Determine the [x, y] coordinate at the center of the cell enclosing the given text.  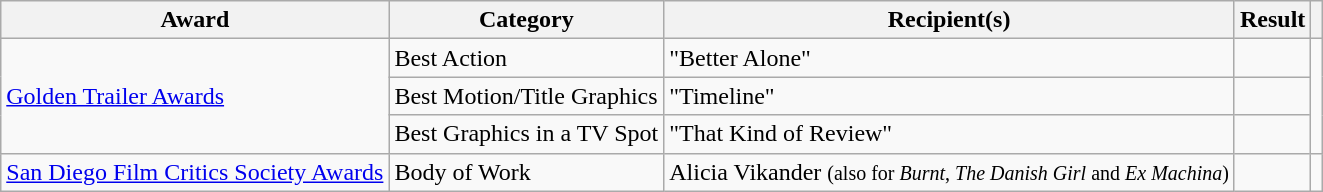
Best Graphics in a TV Spot [526, 134]
Recipient(s) [950, 20]
Golden Trailer Awards [195, 96]
"That Kind of Review" [950, 134]
Award [195, 20]
Best Motion/Title Graphics [526, 96]
"Timeline" [950, 96]
Result [1272, 20]
Category [526, 20]
"Better Alone" [950, 58]
Body of Work [526, 172]
Alicia Vikander (also for Burnt, The Danish Girl and Ex Machina) [950, 172]
Best Action [526, 58]
San Diego Film Critics Society Awards [195, 172]
